Return [X, Y] of the center of cell containing provided text 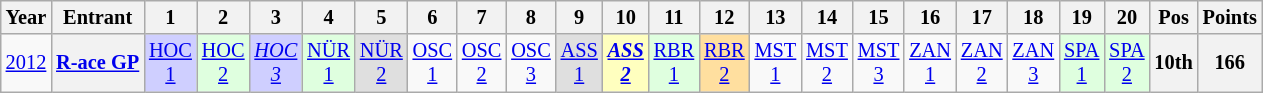
OSC3 [530, 63]
ASS1 [580, 63]
Year [26, 17]
NÜR2 [382, 63]
4 [328, 17]
ASS2 [626, 63]
5 [382, 17]
9 [580, 17]
Points [1230, 17]
OSC1 [432, 63]
RBR1 [674, 63]
17 [982, 17]
MST1 [776, 63]
11 [674, 17]
13 [776, 17]
1 [170, 17]
HOC3 [276, 63]
SPA2 [1126, 63]
Entrant [98, 17]
18 [1033, 17]
19 [1082, 17]
Pos [1173, 17]
2 [224, 17]
MST2 [827, 63]
HOC2 [224, 63]
8 [530, 17]
10th [1173, 63]
MST3 [879, 63]
14 [827, 17]
RBR2 [724, 63]
12 [724, 17]
ZAN2 [982, 63]
6 [432, 17]
15 [879, 17]
2012 [26, 63]
ZAN1 [930, 63]
NÜR1 [328, 63]
20 [1126, 17]
10 [626, 17]
SPA1 [1082, 63]
ZAN3 [1033, 63]
OSC2 [482, 63]
7 [482, 17]
166 [1230, 63]
16 [930, 17]
HOC1 [170, 63]
3 [276, 17]
R-ace GP [98, 63]
